Identify which cell holds the provided text, then report its [x, y] central coordinate. 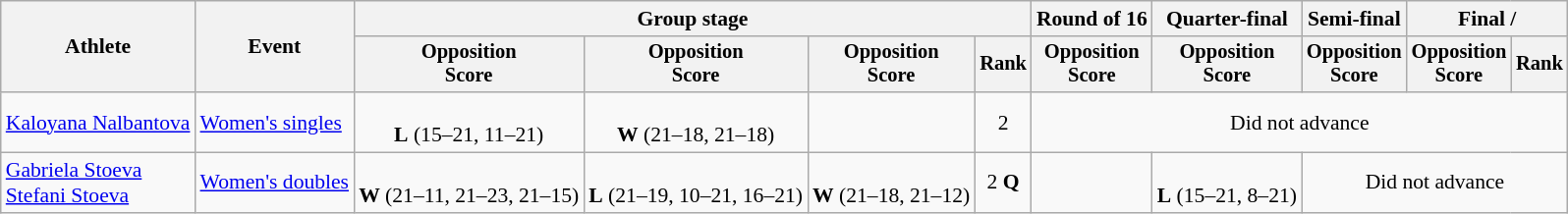
Group stage [693, 19]
Gabriela StoevaStefani Stoeva [98, 183]
Round of 16 [1092, 19]
Kaloyana Nalbantova [98, 122]
W (21–18, 21–18) [696, 122]
Athlete [98, 47]
W (21–11, 21–23, 21–15) [469, 183]
Quarter-final [1227, 19]
W (21–18, 21–12) [891, 183]
Event [274, 47]
L (21–19, 10–21, 16–21) [696, 183]
L (15–21, 8–21) [1227, 183]
Final / [1487, 19]
L (15–21, 11–21) [469, 122]
Semi-final [1354, 19]
Women's singles [274, 122]
2 Q [1003, 183]
Women's doubles [274, 183]
2 [1003, 122]
